Output the (x, y) coordinate of the center of the cell containing the given text.  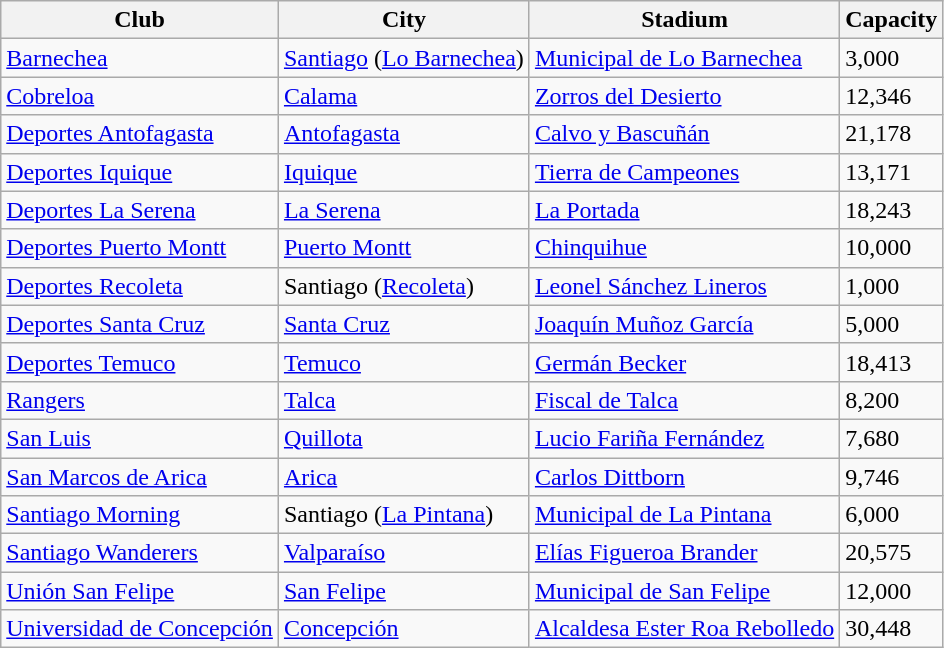
Temuco (404, 362)
Fiscal de Talca (684, 400)
20,575 (892, 553)
La Portada (684, 210)
1,000 (892, 286)
Calama (404, 96)
Municipal de San Felipe (684, 591)
Deportes Temuco (140, 362)
Joaquín Muñoz García (684, 324)
Talca (404, 400)
Santiago Wanderers (140, 553)
Municipal de Lo Barnechea (684, 58)
Santa Cruz (404, 324)
Santiago (Lo Barnechea) (404, 58)
Calvo y Bascuñán (684, 134)
Quillota (404, 438)
6,000 (892, 515)
7,680 (892, 438)
Deportes La Serena (140, 210)
5,000 (892, 324)
Germán Becker (684, 362)
San Luis (140, 438)
Alcaldesa Ester Roa Rebolledo (684, 629)
Deportes Recoleta (140, 286)
Lucio Fariña Fernández (684, 438)
3,000 (892, 58)
30,448 (892, 629)
8,200 (892, 400)
18,243 (892, 210)
Elías Figueroa Brander (684, 553)
Puerto Montt (404, 248)
Barnechea (140, 58)
San Marcos de Arica (140, 477)
Deportes Santa Cruz (140, 324)
Chinquihue (684, 248)
12,346 (892, 96)
Santiago (La Pintana) (404, 515)
City (404, 20)
Antofagasta (404, 134)
Concepción (404, 629)
Arica (404, 477)
Santiago Morning (140, 515)
Club (140, 20)
Deportes Antofagasta (140, 134)
Capacity (892, 20)
18,413 (892, 362)
12,000 (892, 591)
Leonel Sánchez Lineros (684, 286)
10,000 (892, 248)
9,746 (892, 477)
Municipal de La Pintana (684, 515)
Zorros del Desierto (684, 96)
Tierra de Campeones (684, 172)
La Serena (404, 210)
Cobreloa (140, 96)
Unión San Felipe (140, 591)
San Felipe (404, 591)
Stadium (684, 20)
Deportes Iquique (140, 172)
Deportes Puerto Montt (140, 248)
13,171 (892, 172)
21,178 (892, 134)
Carlos Dittborn (684, 477)
Universidad de Concepción (140, 629)
Santiago (Recoleta) (404, 286)
Iquique (404, 172)
Rangers (140, 400)
Valparaíso (404, 553)
